Provide the (x, y) coordinate of the cell's center where the given text is located.  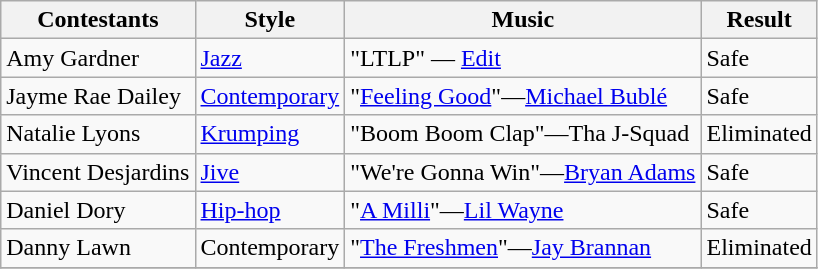
Daniel Dory (98, 210)
Krumping (270, 134)
Jive (270, 172)
Jazz (270, 58)
Contestants (98, 20)
Result (759, 20)
Vincent Desjardins (98, 172)
"The Freshmen"—Jay Brannan (523, 248)
Natalie Lyons (98, 134)
"Feeling Good"—Michael Bublé (523, 96)
"A Milli"—Lil Wayne (523, 210)
"Boom Boom Clap"—Tha J-Squad (523, 134)
Hip-hop (270, 210)
"LTLP" — Edit (523, 58)
Danny Lawn (98, 248)
Amy Gardner (98, 58)
"We're Gonna Win"—Bryan Adams (523, 172)
Music (523, 20)
Jayme Rae Dailey (98, 96)
Style (270, 20)
